Output the [x, y] coordinate of the center of the cell containing the given text.  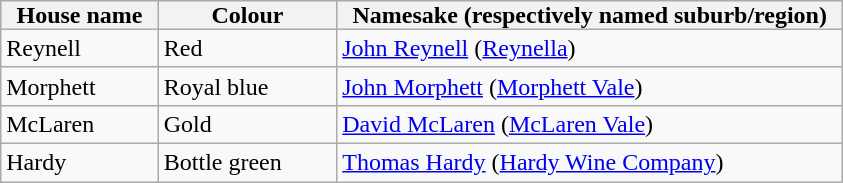
McLaren [80, 124]
Colour [247, 15]
Gold [247, 124]
Red [247, 48]
Morphett [80, 86]
House name [80, 15]
Namesake (respectively named suburb/region) [590, 15]
Bottle green [247, 162]
Royal blue [247, 86]
John Reynell (Reynella) [590, 48]
David McLaren (McLaren Vale) [590, 124]
John Morphett (Morphett Vale) [590, 86]
Reynell [80, 48]
Hardy [80, 162]
Thomas Hardy (Hardy Wine Company) [590, 162]
